Search for the cell housing the specified text and yield its [x, y] center coordinate. 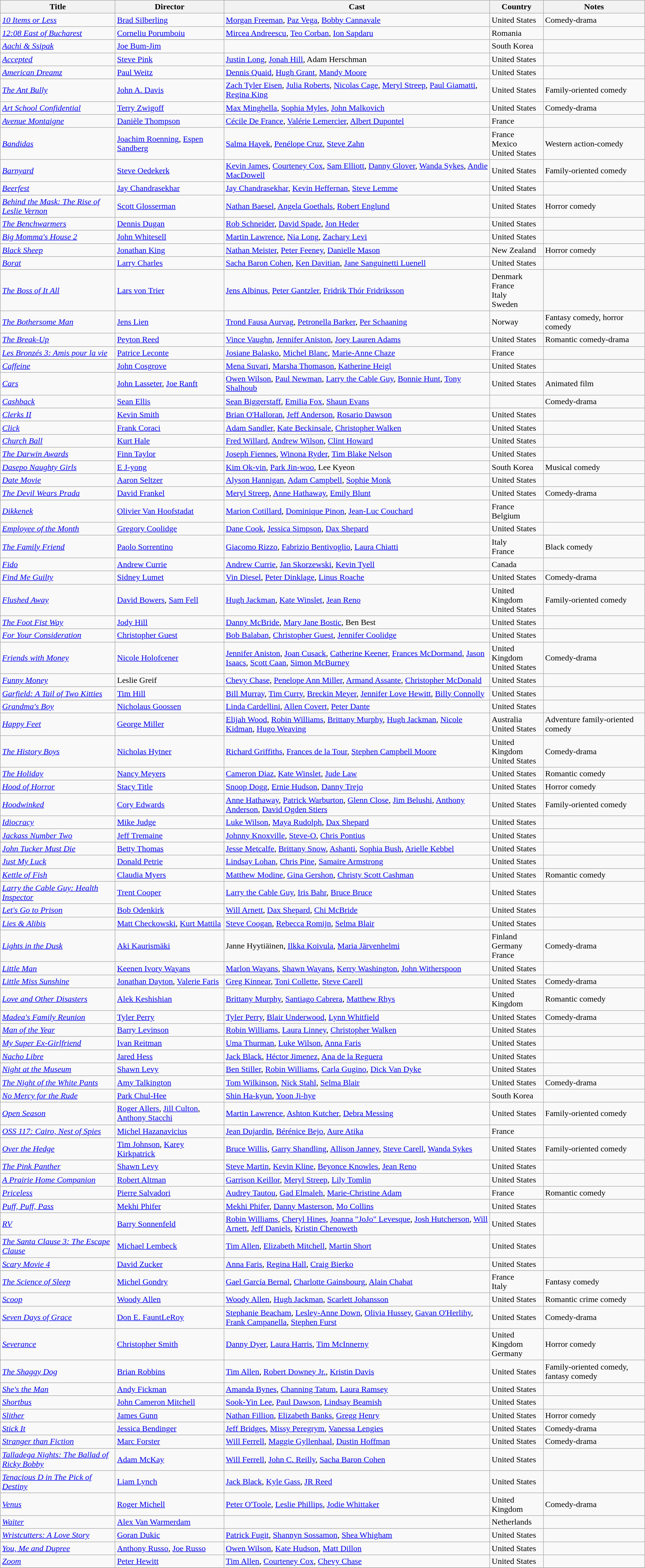
Steve Oedekerk [170, 170]
The Break-Up [58, 340]
Dennis Quaid, Hugh Grant, Mandy Moore [357, 72]
Terry Zwigoff [170, 108]
Avenue Montaigne [58, 121]
Uma Thurman, Luke Wilson, Anna Faris [357, 1043]
Jens Lien [170, 322]
Clerks II [58, 414]
Love and Other Disasters [58, 999]
Nathan Fillion, Elizabeth Banks, Gregg Henry [357, 1415]
Roger Michell [170, 1504]
Mekhi Phifer, Danny Masterson, Mo Collins [357, 1206]
Tim Hill [170, 693]
Michel Hazanavicius [170, 1131]
Woody Allen [170, 1300]
Michel Gondry [170, 1282]
Barry Levinson [170, 1030]
Jonathan King [170, 250]
Cécile De France, Valérie Lemercier, Albert Dupontel [357, 121]
Nicole Holofcener [170, 658]
John Cameron Mitchell [170, 1402]
Scary Movie 4 [58, 1264]
Shortbus [58, 1402]
Black comedy [594, 546]
Caffeine [58, 366]
Romania [517, 33]
Will Arnett, Dax Shepard, Chi McBride [357, 910]
Dasepo Naughty Girls [58, 467]
Nacho Libre [58, 1056]
Seven Days of Grace [58, 1318]
Netherlands [517, 1522]
Larry the Cable Guy: Health Inspector [58, 892]
Zach Tyler Eisen, Julia Roberts, Nicolas Cage, Meryl Streep, Paul Giamatti, Regina King [357, 90]
Amy Talkington [170, 1083]
Aki Kaurismäki [170, 946]
Paolo Sorrentino [170, 546]
Fido [58, 564]
Nathan Meister, Peter Feeney, Danielle Mason [357, 250]
For Your Consideration [58, 635]
The Science of Sleep [58, 1282]
Brittany Murphy, Santiago Cabrera, Matthew Rhys [357, 999]
Jack Black, Héctor Jimenez, Ana de la Reguera [357, 1056]
Andrew Currie, Jan Skorzewski, Kevin Tyell [357, 564]
Madea's Family Reunion [58, 1017]
Jay Chandrasekhar [170, 188]
Jeff Bridges, Missy Peregrym, Vanessa Lengies [357, 1428]
Andy Fickman [170, 1389]
Western action-comedy [594, 143]
Joe Bum-Jim [170, 46]
Fantasy comedy, horror comedy [594, 322]
Frank Coraci [170, 428]
The Ant Bully [58, 90]
Shin Ha-kyun, Yoon Ji-hye [357, 1096]
Jared Hess [170, 1056]
Gael García Bernal, Charlotte Gainsbourg, Alain Chabat [357, 1282]
Corneliu Porumboiu [170, 33]
Director [170, 7]
Dikkenek [58, 511]
Fantasy comedy [594, 1282]
Christopher Smith [170, 1344]
Date Movie [58, 480]
Morgan Freeman, Paz Vega, Bobby Cannavale [357, 20]
Chevy Chase, Penelope Ann Miller, Armand Assante, Christopher McDonald [357, 680]
Sook-Yin Lee, Paul Dawson, Lindsay Beamish [357, 1402]
Open Season [58, 1114]
Alyson Hannigan, Adam Campbell, Sophie Monk [357, 480]
Flushed Away [58, 600]
Fred Willard, Andrew Wilson, Clint Howard [357, 441]
Puff, Puff, Pass [58, 1206]
Wristcutters: A Love Story [58, 1535]
Stephanie Beacham, Lesley-Anne Down, Olivia Hussey, Gavan O'Herlihy, Frank Campanella, Stephen Furst [357, 1318]
You, Me and Dupree [58, 1548]
John Whitesell [170, 237]
Park Chul-Hee [170, 1096]
Waiter [58, 1522]
The Shaggy Dog [58, 1371]
Bruce Willis, Garry Shandling, Allison Janney, Steve Carell, Wanda Sykes [357, 1149]
Anna Faris, Regina Hall, Craig Bierko [357, 1264]
Kettle of Fish [58, 875]
Mekhi Phifer [170, 1206]
Linda Cardellini, Allen Covert, Peter Dante [357, 706]
Matthew Modine, Gina Gershon, Christy Scott Cashman [357, 875]
Romantic crime comedy [594, 1300]
Mena Suvari, Marsha Thomason, Katherine Heigl [357, 366]
Josiane Balasko, Michel Blanc, Marie-Anne Chaze [357, 353]
Richard Griffiths, Frances de la Tour, Stephen Campbell Moore [357, 751]
Ivan Reitman [170, 1043]
Leslie Greif [170, 680]
Little Man [58, 968]
Stick It [58, 1428]
Lars von Trier [170, 290]
E J-yong [170, 467]
Trent Cooper [170, 892]
Danny Dyer, Laura Harris, Tim McInnerny [357, 1344]
The Boss of It All [58, 290]
Aachi & Ssipak [58, 46]
David Frankel [170, 493]
Snoop Dogg, Ernie Hudson, Danny Trejo [357, 787]
United KingdomGermany [517, 1344]
Adventure family-oriented comedy [594, 724]
Jeff Tremaine [170, 836]
Rob Schneider, David Spade, Jon Heder [357, 224]
Claudia Myers [170, 875]
Jean Dujardin, Bérénice Bejo, Aure Atika [357, 1131]
Martin Lawrence, Ashton Kutcher, Debra Messing [357, 1114]
Garfield: A Tail of Two Kitties [58, 693]
James Gunn [170, 1415]
New Zealand [517, 250]
Bandidas [58, 143]
Sean Ellis [170, 401]
Jennifer Aniston, Joan Cusack, Catherine Keener, Frances McDormand, Jason Isaacs, Scott Caan, Simon McBurney [357, 658]
Don E. FauntLeRoy [170, 1318]
Justin Long, Jonah Hill, Adam Herschman [357, 59]
Janne Hyytiäinen, Ilkka Koivula, Maria Järvenhelmi [357, 946]
John Cosgrove [170, 366]
Peter O'Toole, Leslie Phillips, Jodie Whittaker [357, 1504]
Sean Biggerstaff, Emilia Fox, Shaun Evans [357, 401]
Happy Feet [58, 724]
FranceMexicoUnited States [517, 143]
Olivier Van Hoofstadat [170, 511]
Will Ferrell, Maggie Gyllenhaal, Dustin Hoffman [357, 1442]
Employee of the Month [58, 529]
12:08 East of Bucharest [58, 33]
ItalyFrance [517, 546]
The Pink Panther [58, 1167]
Lies & Alibis [58, 923]
Keenen Ivory Wayans [170, 968]
Donald Petrie [170, 862]
Betty Thomas [170, 849]
Romantic comedy-drama [594, 340]
Danièle Thompson [170, 121]
Night at the Museum [58, 1069]
Salma Hayek, Penélope Cruz, Steve Zahn [357, 143]
RV [58, 1224]
Adam Sandler, Kate Beckinsale, Christopher Walken [357, 428]
David Zucker [170, 1264]
Barnyard [58, 170]
Art School Confidential [58, 108]
Animated film [594, 384]
Goran Dukic [170, 1535]
Tyler Perry, Blair Underwood, Lynn Whitfield [357, 1017]
Robert Altman [170, 1180]
AustraliaUnited States [517, 724]
Hoodwinked [58, 805]
Slither [58, 1415]
Ben Stiller, Robin Williams, Carla Gugino, Dick Van Dyke [357, 1069]
Priceless [58, 1193]
Joseph Fiennes, Winona Ryder, Tim Blake Nelson [357, 454]
Brad Silberling [170, 20]
Giacomo Rizzo, Fabrizio Bentivoglio, Laura Chiatti [357, 546]
Les Bronzés 3: Amis pour la vie [58, 353]
Norway [517, 322]
Borat [58, 263]
Brian O'Halloran, Jeff Anderson, Rosario Dawson [357, 414]
Cars [58, 384]
Jody Hill [170, 622]
Tim Johnson, Karey Kirkpatrick [170, 1149]
Tim Allen, Elizabeth Mitchell, Martin Short [357, 1246]
Audrey Tautou, Gad Elmaleh, Marie-Christine Adam [357, 1193]
Woody Allen, Hugh Jackman, Scarlett Johansson [357, 1300]
Danny McBride, Mary Jane Bostic, Ben Best [357, 622]
Cory Edwards [170, 805]
The History Boys [58, 751]
A Prairie Home Companion [58, 1180]
Jack Black, Kyle Gass, JR Reed [357, 1482]
Andrew Currie [170, 564]
Tom Wilkinson, Nick Stahl, Selma Blair [357, 1083]
Trond Fausa Aurvag, Petronella Barker, Per Schaaning [357, 322]
Country [517, 7]
Roger Allers, Jill Culton, Anthony Stacchi [170, 1114]
Robin Williams, Laura Linney, Christopher Walken [357, 1030]
Just My Luck [58, 862]
Beerfest [58, 188]
Bill Murray, Tim Curry, Breckin Meyer, Jennifer Love Hewitt, Billy Connolly [357, 693]
Marion Cotillard, Dominique Pinon, Jean-Luc Couchard [357, 511]
Tenacious D in The Pick of Destiny [58, 1482]
Kevin James, Courteney Cox, Sam Elliott, Danny Glover, Wanda Sykes, Andie MacDowell [357, 170]
Brian Robbins [170, 1371]
Paul Weitz [170, 72]
Max Minghella, Sophia Myles, John Malkovich [357, 108]
Big Momma's House 2 [58, 237]
Barry Sonnenfeld [170, 1224]
George Miller [170, 724]
Tim Allen, Robert Downey Jr., Kristin Davis [357, 1371]
Patrick Fugit, Shannyn Sossamon, Shea Whigham [357, 1535]
The Night of the White Pants [58, 1083]
Friends with Money [58, 658]
No Mercy for the Rude [58, 1096]
American Dreamz [58, 72]
Bob Balaban, Christopher Guest, Jennifer Coolidge [357, 635]
Nancy Meyers [170, 774]
Christopher Guest [170, 635]
Bob Odenkirk [170, 910]
Nicholas Hytner [170, 751]
Finn Taylor [170, 454]
Adam McKay [170, 1459]
Sacha Baron Cohen, Ken Davitian, Jane Sanguinetti Luenell [357, 263]
Jonathan Dayton, Valerie Faris [170, 981]
Jesse Metcalfe, Brittany Snow, Ashanti, Sophia Bush, Arielle Kebbel [357, 849]
Venus [58, 1504]
Matt Checkowski, Kurt Mattila [170, 923]
Anne Hathaway, Patrick Warburton, Glenn Close, Jim Belushi, Anthony Anderson, David Ogden Stiers [357, 805]
The Holiday [58, 774]
Liam Lynch [170, 1482]
Larry Charles [170, 263]
Lights in the Dusk [58, 946]
Tim Allen, Courteney Cox, Chevy Chase [357, 1561]
Amanda Bynes, Channing Tatum, Laura Ramsey [357, 1389]
Marlon Wayans, Shawn Wayans, Kerry Washington, John Witherspoon [357, 968]
Greg Kinnear, Toni Collette, Steve Carell [357, 981]
DenmarkFranceItalySweden [517, 290]
Larry the Cable Guy, Iris Bahr, Bruce Bruce [357, 892]
Title [58, 7]
The Benchwarmers [58, 224]
Lindsay Lohan, Chris Pine, Samaire Armstrong [357, 862]
Cashback [58, 401]
Dane Cook, Jessica Simpson, Dax Shepard [357, 529]
Kim Ok-vin, Park Jin-woo, Lee Kyeon [357, 467]
Canada [517, 564]
John Tucker Must Die [58, 849]
Kevin Smith [170, 414]
John A. Davis [170, 90]
Luke Wilson, Maya Rudolph, Dax Shepard [357, 822]
Click [58, 428]
Peter Hewitt [170, 1561]
Martin Lawrence, Nia Long, Zachary Levi [357, 237]
The Darwin Awards [58, 454]
Stranger than Fiction [58, 1442]
Zoom [58, 1561]
Scoop [58, 1300]
Mircea Andreescu, Teo Corban, Ion Sapdaru [357, 33]
Jackass Number Two [58, 836]
Joachim Roenning, Espen Sandberg [170, 143]
Little Miss Sunshine [58, 981]
Michael Lembeck [170, 1246]
Funny Money [58, 680]
FranceItaly [517, 1282]
Elijah Wood, Robin Williams, Brittany Murphy, Hugh Jackman, Nicole Kidman, Hugo Weaving [357, 724]
Alek Keshishian [170, 999]
Jessica Bendinger [170, 1428]
Black Sheep [58, 250]
Sidney Lumet [170, 577]
Scott Glosserman [170, 206]
10 Items or Less [58, 20]
Man of the Year [58, 1030]
Hugh Jackman, Kate Winslet, Jean Reno [357, 600]
She's the Man [58, 1389]
The Family Friend [58, 546]
Meryl Streep, Anne Hathaway, Emily Blunt [357, 493]
Jay Chandrasekhar, Kevin Heffernan, Steve Lemme [357, 188]
Alex Van Warmerdam [170, 1522]
FinlandGermanyFrance [517, 946]
Cameron Diaz, Kate Winslet, Jude Law [357, 774]
Jens Albinus, Peter Gantzler, Fridrik Thór Fridriksson [357, 290]
David Bowers, Sam Fell [170, 600]
Pierre Salvadori [170, 1193]
Over the Hedge [58, 1149]
Mike Judge [170, 822]
Will Ferrell, John C. Reilly, Sacha Baron Cohen [357, 1459]
Family-oriented comedy, fantasy comedy [594, 1371]
The Devil Wears Prada [58, 493]
Behind the Mask: The Rise of Leslie Vernon [58, 206]
Patrice Leconte [170, 353]
Peyton Reed [170, 340]
The Bothersome Man [58, 322]
Severance [58, 1344]
Vince Vaughn, Jennifer Aniston, Joey Lauren Adams [357, 340]
Garrison Keillor, Meryl Streep, Lily Tomlin [357, 1180]
Steve Martin, Kevin Kline, Beyonce Knowles, Jean Reno [357, 1167]
OSS 117: Cairo, Nest of Spies [58, 1131]
Tyler Perry [170, 1017]
Anthony Russo, Joe Russo [170, 1548]
Steve Coogan, Rebecca Romijn, Selma Blair [357, 923]
Idiocracy [58, 822]
Vin Diesel, Peter Dinklage, Linus Roache [357, 577]
My Super Ex-Girlfriend [58, 1043]
Stacy Title [170, 787]
Aaron Seltzer [170, 480]
Hood of Horror [58, 787]
John Lasseter, Joe Ranft [170, 384]
Talladega Nights: The Ballad of Ricky Bobby [58, 1459]
Let's Go to Prison [58, 910]
Cast [357, 7]
Marc Forster [170, 1442]
Notes [594, 7]
Owen Wilson, Kate Hudson, Matt Dillon [357, 1548]
Find Me Guilty [58, 577]
Kurt Hale [170, 441]
Musical comedy [594, 467]
Nathan Baesel, Angela Goethals, Robert Englund [357, 206]
Church Ball [58, 441]
Nicholaus Goossen [170, 706]
Gregory Coolidge [170, 529]
Accepted [58, 59]
Johnny Knoxville, Steve-O, Chris Pontius [357, 836]
Robin Williams, Cheryl Hines, Joanna "JoJo" Levesque, Josh Hutcherson, Will Arnett, Jeff Daniels, Kristin Chenoweth [357, 1224]
Steve Pink [170, 59]
Grandma's Boy [58, 706]
The Santa Clause 3: The Escape Clause [58, 1246]
Dennis Dugan [170, 224]
FranceBelgium [517, 511]
Owen Wilson, Paul Newman, Larry the Cable Guy, Bonnie Hunt, Tony Shalhoub [357, 384]
The Foot Fist Way [58, 622]
